Detect which cell encompasses the target text, then output its (X, Y) center coordinate. 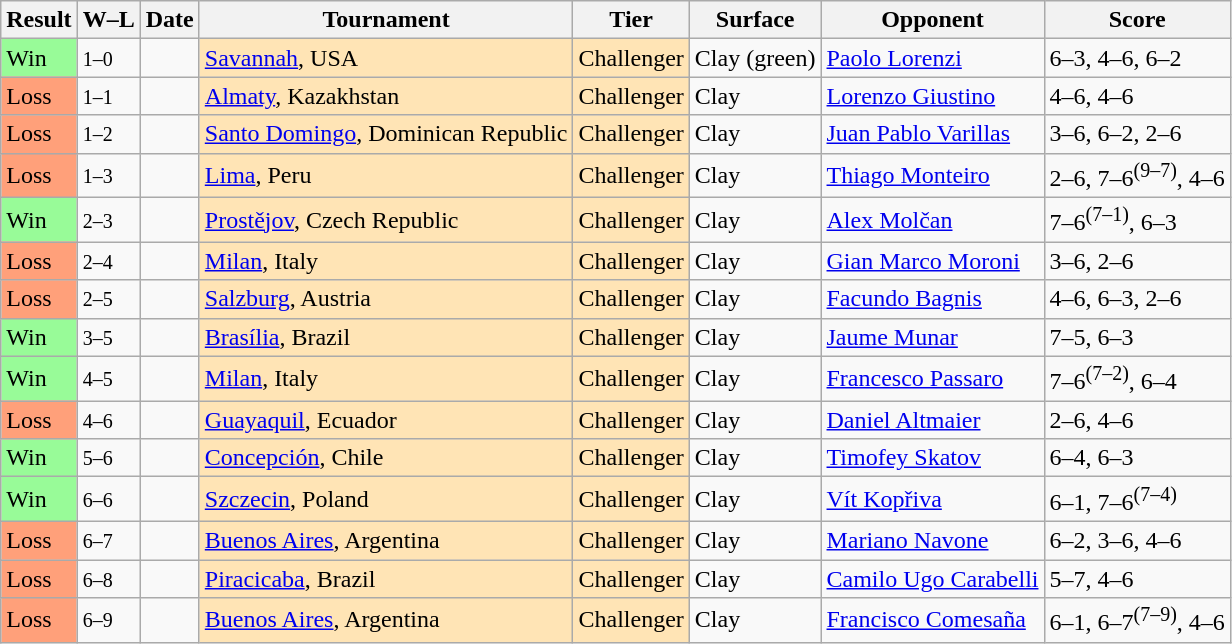
Gian Marco Moroni (932, 261)
2–5 (108, 299)
Piracicaba, Brazil (386, 579)
Concepción, Chile (386, 458)
4–5 (108, 378)
Surface (755, 20)
W–L (108, 20)
6–8 (108, 579)
6–1, 7–6(7–4) (1137, 500)
Tier (631, 20)
Jaume Munar (932, 337)
Lima, Peru (386, 176)
7–5, 6–3 (1137, 337)
6–3, 4–6, 6–2 (1137, 58)
4–6 (108, 420)
3–6, 6–2, 2–6 (1137, 134)
Mariano Navone (932, 541)
1–0 (108, 58)
6–1, 6–7(7–9), 4–6 (1137, 620)
1–1 (108, 96)
Camilo Ugo Carabelli (932, 579)
Paolo Lorenzi (932, 58)
1–2 (108, 134)
Thiago Monteiro (932, 176)
5–7, 4–6 (1137, 579)
2–4 (108, 261)
Juan Pablo Varillas (932, 134)
7–6(7–1), 6–3 (1137, 220)
7–6(7–2), 6–4 (1137, 378)
4–6, 6–3, 2–6 (1137, 299)
Almaty, Kazakhstan (386, 96)
Szczecin, Poland (386, 500)
2–6, 4–6 (1137, 420)
1–3 (108, 176)
Savannah, USA (386, 58)
6–7 (108, 541)
6–2, 3–6, 4–6 (1137, 541)
Francisco Comesaña (932, 620)
Brasília, Brazil (386, 337)
6–4, 6–3 (1137, 458)
Alex Molčan (932, 220)
2–6, 7–6(9–7), 4–6 (1137, 176)
3–6, 2–6 (1137, 261)
Guayaquil, Ecuador (386, 420)
Lorenzo Giustino (932, 96)
Francesco Passaro (932, 378)
Clay (green) (755, 58)
Opponent (932, 20)
3–5 (108, 337)
Result (39, 20)
Date (170, 20)
6–6 (108, 500)
4–6, 4–6 (1137, 96)
Tournament (386, 20)
Prostějov, Czech Republic (386, 220)
Daniel Altmaier (932, 420)
2–3 (108, 220)
Santo Domingo, Dominican Republic (386, 134)
5–6 (108, 458)
Salzburg, Austria (386, 299)
Facundo Bagnis (932, 299)
6–9 (108, 620)
Vít Kopřiva (932, 500)
Score (1137, 20)
Timofey Skatov (932, 458)
